Search for the cell housing the specified text and yield its (x, y) center coordinate. 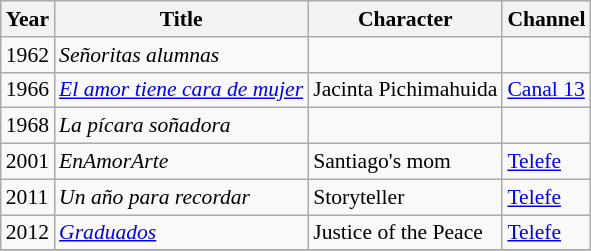
1966 (28, 90)
1968 (28, 126)
Graduados (181, 233)
2012 (28, 233)
Un año para recordar (181, 197)
2001 (28, 162)
Canal 13 (546, 90)
Year (28, 19)
2011 (28, 197)
EnAmorArte (181, 162)
Storyteller (405, 197)
Señoritas alumnas (181, 55)
Title (181, 19)
Channel (546, 19)
1962 (28, 55)
Character (405, 19)
La pícara soñadora (181, 126)
Justice of the Peace (405, 233)
Jacinta Pichimahuida (405, 90)
Santiago's mom (405, 162)
El amor tiene cara de mujer (181, 90)
